For the text-containing cell, return its midpoint in (x, y) coordinate format. 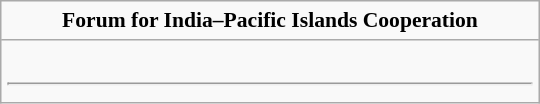
Forum for India–Pacific Islands Cooperation (270, 20)
